Output the (X, Y) coordinate of the center of the cell containing the given text.  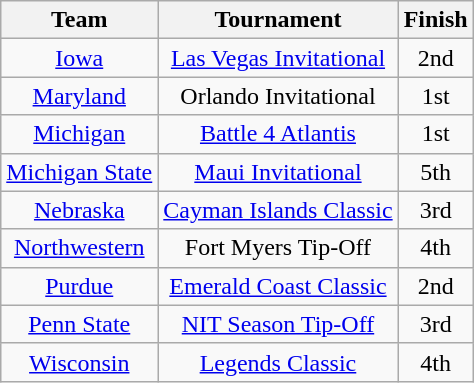
Maryland (80, 96)
Fort Myers Tip-Off (278, 248)
Cayman Islands Classic (278, 210)
Penn State (80, 324)
Emerald Coast Classic (278, 286)
Orlando Invitational (278, 96)
Michigan (80, 134)
Iowa (80, 58)
Las Vegas Invitational (278, 58)
Finish (436, 20)
Legends Classic (278, 362)
Nebraska (80, 210)
Tournament (278, 20)
Team (80, 20)
Northwestern (80, 248)
Maui Invitational (278, 172)
Battle 4 Atlantis (278, 134)
Michigan State (80, 172)
Wisconsin (80, 362)
NIT Season Tip-Off (278, 324)
Purdue (80, 286)
5th (436, 172)
